Return the [x, y] coordinate for the center point of the cell that contains the specified text.  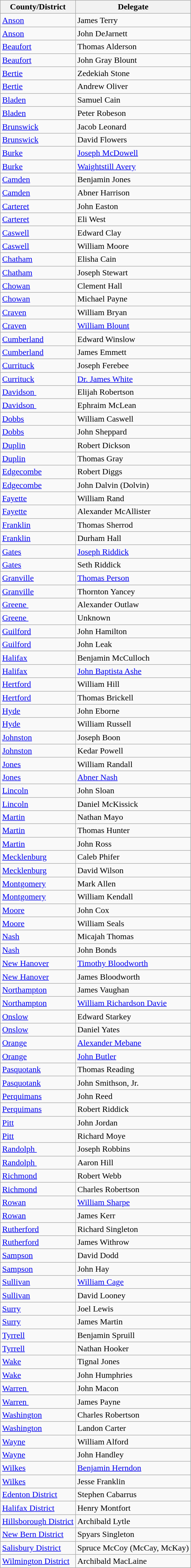
William Moore [133, 246]
Joseph Ferebee [133, 365]
Eli West [133, 220]
Landon Carter [133, 1428]
Edward Clay [133, 233]
John Butler [133, 1056]
Benjamin McCulloch [133, 658]
William Kendall [133, 897]
James Martin [133, 1322]
William Richardson Davie [133, 1003]
Clement Hall [133, 286]
Unknown [133, 618]
Nathan Hooker [133, 1348]
Benjamin Spruill [133, 1335]
Henry Montfort [133, 1508]
David Flowers [133, 140]
Hillsborough District [38, 1521]
Zedekiah Stone [133, 73]
Ephraim McLean [133, 406]
Kedar Powell [133, 751]
Abner Harrison [133, 193]
John Easton [133, 206]
Daniel Yates [133, 1030]
Edenton District [38, 1495]
Alexander McAllister [133, 512]
William Seals [133, 923]
William Blount [133, 326]
County/District [38, 7]
Alexander Mebane [133, 1043]
Micajah Thomas [133, 937]
Nathan Mayo [133, 817]
James Emmett [133, 352]
Dr. James White [133, 379]
John Humphries [133, 1375]
Delegate [133, 7]
John Eborne [133, 711]
Spruce McCoy (McCay, McKay) [133, 1548]
Jesse Franklin [133, 1481]
Robert Webb [133, 1176]
James Withrow [133, 1242]
Andrew Oliver [133, 87]
Timothy Bloodworth [133, 963]
Durham Hall [133, 538]
John Hay [133, 1269]
Elisha Cain [133, 259]
Michael Payne [133, 299]
William Alford [133, 1442]
New Bern District [38, 1534]
Thomas Brickell [133, 698]
Tignal Jones [133, 1362]
Richard Moye [133, 1136]
Aaron Hill [133, 1162]
Spyars Singleton [133, 1534]
John Smithson, Jr. [133, 1083]
Alexander Outlaw [133, 605]
Thomas Alderson [133, 47]
Daniel McKissick [133, 804]
Thomas Reading [133, 1070]
Mark Allen [133, 884]
Salisbury District [38, 1548]
Robert Dickson [133, 445]
Thomas Person [133, 578]
Edward Winslow [133, 339]
John Hamilton [133, 631]
John Sloan [133, 790]
Thomas Sherrod [133, 525]
John Bonds [133, 950]
John DeJarnett [133, 34]
William Russell [133, 724]
Robert Riddick [133, 1109]
John Cox [133, 910]
Caleb Phifer [133, 857]
James Terry [133, 20]
William Sharpe [133, 1202]
Wilmington District [38, 1561]
William Caswell [133, 419]
David Wilson [133, 870]
John Ross [133, 844]
Joel Lewis [133, 1309]
John Leak [133, 645]
Joseph Riddick [133, 551]
John Gray Blount [133, 60]
William Randall [133, 764]
Joseph Boon [133, 737]
James Bloodworth [133, 976]
Archibald MacLaine [133, 1561]
William Rand [133, 498]
James Payne [133, 1402]
Elijah Robertson [133, 392]
William Cage [133, 1282]
Edward Starkey [133, 1017]
John Reed [133, 1096]
David Dodd [133, 1256]
Archibald Lytle [133, 1521]
William Hill [133, 684]
Thomas Gray [133, 459]
Thomas Hunter [133, 831]
James Vaughan [133, 990]
John Baptista Ashe [133, 671]
John Handley [133, 1455]
John Jordan [133, 1123]
James Kerr [133, 1216]
Robert Diggs [133, 472]
Waightstill Avery [133, 166]
Benjamin Jones [133, 180]
Joseph McDowell [133, 153]
Samuel Cain [133, 100]
Richard Singleton [133, 1229]
Joseph Stewart [133, 273]
William Bryan [133, 312]
David Looney [133, 1295]
Halifax District [38, 1508]
Benjamin Herndon [133, 1468]
Thornton Yancey [133, 592]
Stephen Cabarrus [133, 1495]
Jacob Leonard [133, 126]
John Dalvin (Dolvin) [133, 485]
John Macon [133, 1388]
Peter Robeson [133, 113]
John Sheppard [133, 432]
Abner Nash [133, 777]
Joseph Robbins [133, 1149]
Seth Riddick [133, 565]
